Output the [X, Y] coordinate of the center of the cell containing the given text.  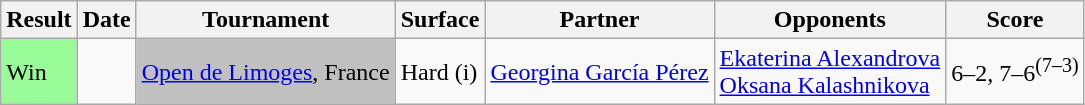
Opponents [830, 20]
Tournament [266, 20]
Partner [600, 20]
Score [1015, 20]
Open de Limoges, France [266, 72]
Win [39, 72]
6–2, 7–6(7–3) [1015, 72]
Date [106, 20]
Surface [440, 20]
Georgina García Pérez [600, 72]
Hard (i) [440, 72]
Result [39, 20]
Ekaterina Alexandrova Oksana Kalashnikova [830, 72]
